Find where the given text appears and provide that cell's center as [x, y] coordinate. 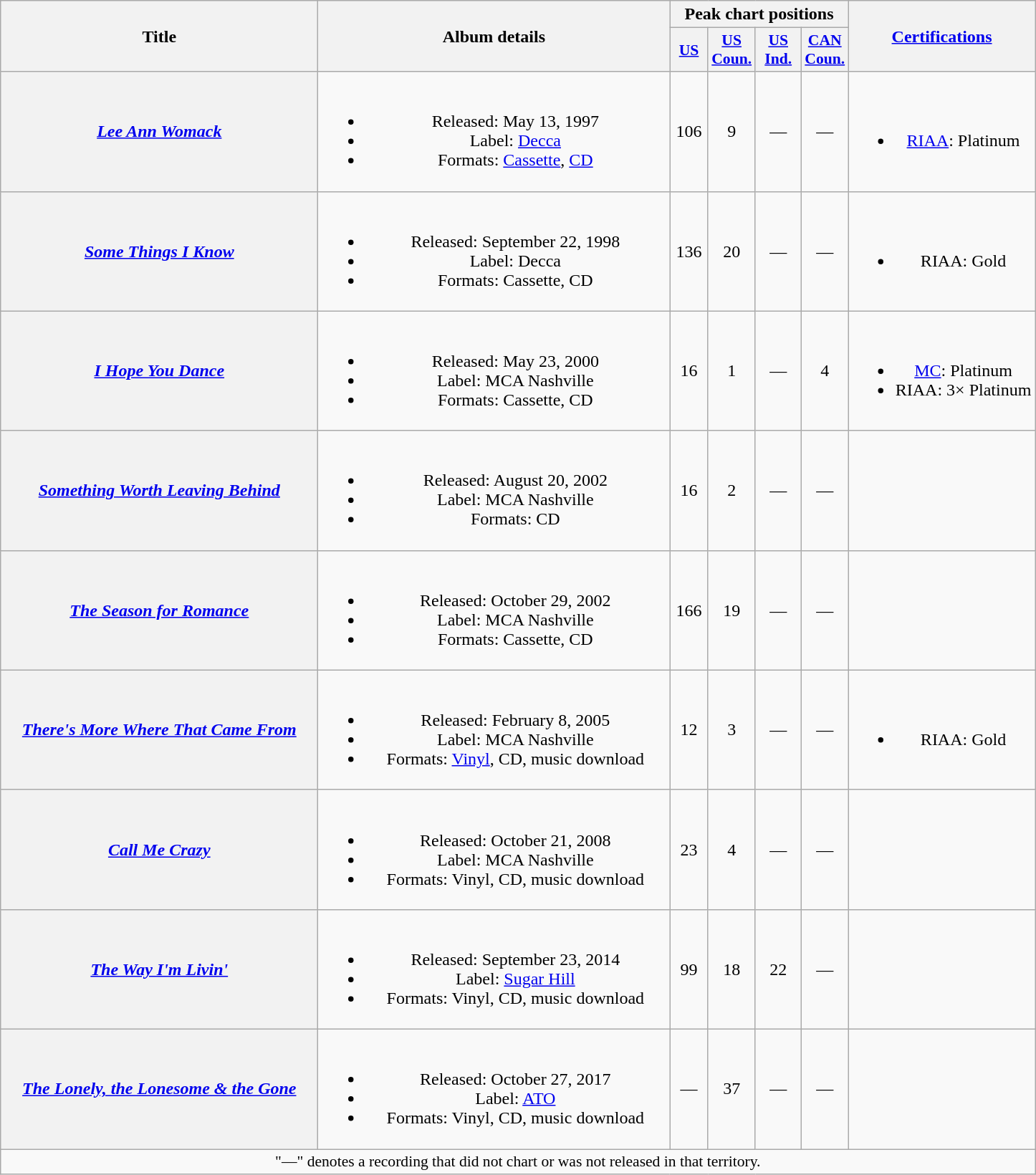
RIAA: Platinum [941, 132]
2 [732, 490]
USInd. [778, 50]
Album details [494, 36]
3 [732, 729]
The Way I'm Livin' [159, 969]
Released: October 29, 2002Label: MCA NashvilleFormats: Cassette, CD [494, 610]
166 [689, 610]
CANCoun. [825, 50]
The Lonely, the Lonesome & the Gone [159, 1089]
99 [689, 969]
22 [778, 969]
USCoun. [732, 50]
Released: May 13, 1997Label: DeccaFormats: Cassette, CD [494, 132]
Released: May 23, 2000Label: MCA NashvilleFormats: Cassette, CD [494, 371]
23 [689, 850]
"—" denotes a recording that did not chart or was not released in that territory. [518, 1162]
12 [689, 729]
Something Worth Leaving Behind [159, 490]
Title [159, 36]
19 [732, 610]
20 [732, 251]
Certifications [941, 36]
The Season for Romance [159, 610]
Call Me Crazy [159, 850]
37 [732, 1089]
136 [689, 251]
There's More Where That Came From [159, 729]
MC: PlatinumRIAA: 3× Platinum [941, 371]
1 [732, 371]
Lee Ann Womack [159, 132]
Released: February 8, 2005Label: MCA NashvilleFormats: Vinyl, CD, music download [494, 729]
US [689, 50]
Released: August 20, 2002Label: MCA NashvilleFormats: CD [494, 490]
Peak chart positions [759, 14]
18 [732, 969]
Released: September 22, 1998Label: DeccaFormats: Cassette, CD [494, 251]
9 [732, 132]
Released: October 21, 2008Label: MCA NashvilleFormats: Vinyl, CD, music download [494, 850]
Released: September 23, 2014Label: Sugar HillFormats: Vinyl, CD, music download [494, 969]
Some Things I Know [159, 251]
I Hope You Dance [159, 371]
106 [689, 132]
Released: October 27, 2017Label: ATOFormats: Vinyl, CD, music download [494, 1089]
